Provide the (x, y) coordinate of the cell's center where the given text is located.  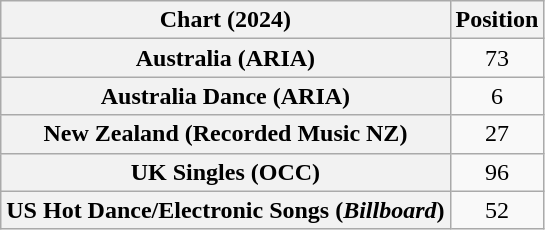
Chart (2024) (226, 20)
Australia Dance (ARIA) (226, 96)
52 (497, 210)
US Hot Dance/Electronic Songs (Billboard) (226, 210)
Australia (ARIA) (226, 58)
Position (497, 20)
New Zealand (Recorded Music NZ) (226, 134)
27 (497, 134)
96 (497, 172)
73 (497, 58)
UK Singles (OCC) (226, 172)
6 (497, 96)
